Determine the (X, Y) coordinate at the center of the cell enclosing the given text.  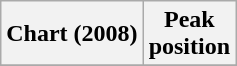
Peakposition (189, 34)
Chart (2008) (72, 34)
